Find where the given text appears and provide that cell's center as (X, Y) coordinate. 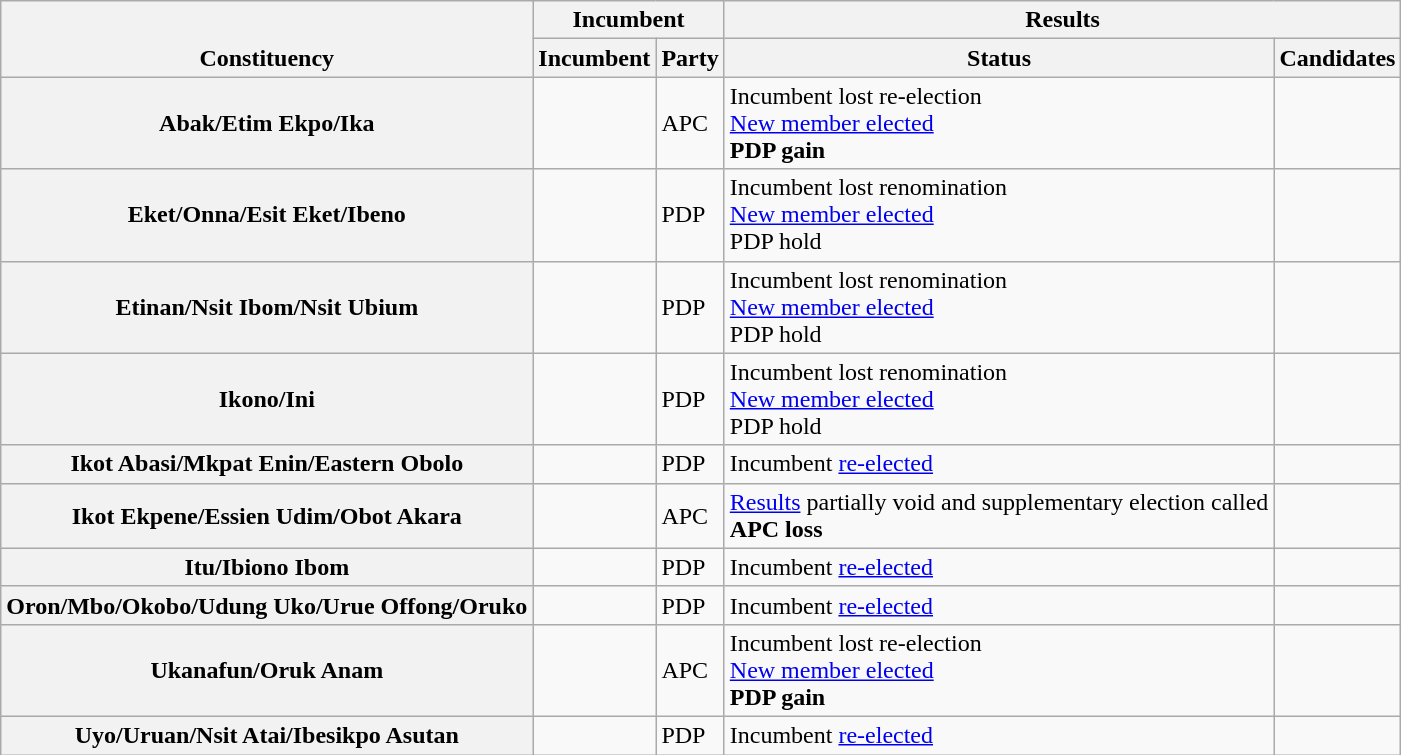
Results (1062, 20)
Uyo/Uruan/Nsit Atai/Ibesikpo Asutan (267, 735)
Results partially void and supplementary election calledAPC loss (999, 516)
Abak/Etim Ekpo/Ika (267, 123)
Ikono/Ini (267, 399)
Itu/Ibiono Ibom (267, 567)
Etinan/Nsit Ibom/Nsit Ubium (267, 307)
Status (999, 58)
Constituency (267, 39)
Ikot Abasi/Mkpat Enin/Eastern Obolo (267, 464)
Candidates (1338, 58)
Eket/Onna/Esit Eket/Ibeno (267, 215)
Ikot Ekpene/Essien Udim/Obot Akara (267, 516)
Party (690, 58)
Ukanafun/Oruk Anam (267, 670)
Oron/Mbo/Okobo/Udung Uko/Urue Offong/Oruko (267, 605)
